Capture the cell that displays the provided text and extract its [x, y] central coordinate. 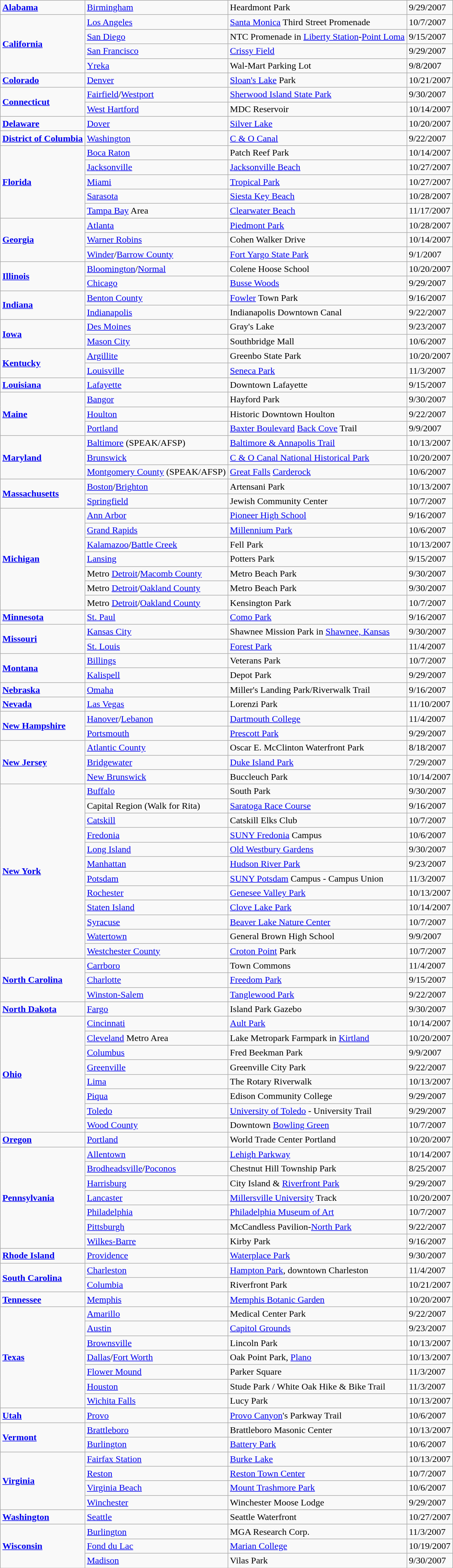
Brunswick [156, 458]
South Park [317, 791]
Chestnut Hill Township Park [317, 1169]
Houston [156, 1386]
Kalispell [156, 675]
Virginia Beach [156, 1488]
Atlantic County [156, 748]
Iowa [43, 334]
C & O Canal National Historical Park [317, 458]
Millersville University Track [317, 1198]
Portsmouth [156, 733]
Parker Square [317, 1372]
Syracuse [156, 922]
SUNY Potsdam Campus - Campus Union [317, 878]
Fairfax Station [156, 1459]
Silver Lake [317, 124]
Lake Metropark Farmpark in Kirtland [317, 1038]
Long Island [156, 849]
New York [43, 871]
Massachusetts [43, 494]
Pennsylvania [43, 1198]
Winston-Salem [156, 994]
Prescott Park [317, 733]
Lorenzi Park [317, 704]
Kentucky [43, 363]
Burke Lake [317, 1459]
Watertown [156, 937]
Jacksonville Beach [317, 167]
Catskill Elks Club [317, 820]
Montgomery County (SPEAK/AFSP) [156, 472]
Medical Center Park [317, 1314]
Seneca Park [317, 370]
Delaware [43, 124]
California [43, 44]
Oscar E. McClinton Waterfront Park [317, 748]
Warner Robins [156, 240]
Potters Park [317, 559]
Reston [156, 1473]
Tropical Park [317, 182]
Atlanta [156, 225]
St. Louis [156, 646]
Indianapolis Downtown Canal [317, 312]
Bridgewater [156, 762]
Mount Trashmore Park [317, 1488]
Capital Region (Walk for Rita) [156, 806]
New Hampshire [43, 726]
Hayford Park [317, 399]
New Jersey [43, 762]
9/1/2007 [430, 254]
Lincoln Park [317, 1343]
Piqua [156, 1096]
Wal-Mart Parking Lot [317, 66]
Hampton Park, downtown Charleston [317, 1270]
Boston/Brighton [156, 487]
Buffalo [156, 791]
Pioneer High School [317, 516]
Provo [156, 1415]
Sarasota [156, 196]
Westchester County [156, 951]
Florida [43, 182]
Riverfront Park [317, 1285]
Omaha [156, 690]
Louisiana [43, 385]
Croton Point Park [317, 951]
Reston Town Center [317, 1473]
Dover [156, 124]
Oregon [43, 1140]
Chicago [156, 283]
Fond du Lac [156, 1546]
Wichita Falls [156, 1401]
Indiana [43, 305]
Crissy Field [317, 51]
Bloomington/Normal [156, 269]
McCandless Pavilion-North Park [317, 1227]
San Diego [156, 37]
Lansing [156, 559]
Baxter Boulevard Back Cove Trail [317, 429]
Lancaster [156, 1198]
Des Moines [156, 327]
Brownsville [156, 1343]
Edison Community College [317, 1096]
University of Toledo - University Trail [317, 1111]
Las Vegas [156, 704]
Winchester Moose Lodge [317, 1502]
Denver [156, 80]
Boca Raton [156, 153]
11/17/2007 [430, 211]
Winchester [156, 1502]
MGA Research Corp. [317, 1531]
Vilas Park [317, 1560]
Missouri [43, 639]
Montana [43, 668]
Buccleuch Park [317, 777]
Potsdam [156, 878]
Fell Park [317, 545]
Rhode Island [43, 1256]
Jewish Community Center [317, 501]
Miami [156, 182]
Lima [156, 1081]
Cleveland Metro Area [156, 1038]
Tennessee [43, 1299]
Sherwood Island State Park [317, 95]
Clove Lake Park [317, 908]
Marian College [317, 1546]
Provo Canyon's Parkway Trail [317, 1415]
Heardmont Park [317, 8]
Duke Island Park [317, 762]
Capitol Grounds [317, 1328]
North Dakota [43, 1009]
Shawnee Mission Park in Shawnee, Kansas [317, 631]
Wisconsin [43, 1546]
Santa Monica Third Street Promenade [317, 22]
Downtown Lafayette [317, 385]
Charlotte [156, 980]
Patch Reef Park [317, 153]
Alabama [43, 8]
Seattle [156, 1517]
Winder/Barrow County [156, 254]
Metro Detroit/Macomb County [156, 574]
8/18/2007 [430, 748]
8/25/2007 [430, 1169]
Fowler Town Park [317, 298]
SUNY Fredonia Campus [317, 835]
Tampa Bay Area [156, 211]
Ann Arbor [156, 516]
West Hartford [156, 109]
Harrisburg [156, 1183]
Benton County [156, 298]
Texas [43, 1357]
Old Westbury Gardens [317, 849]
Greenville [156, 1067]
Minnesota [43, 617]
Fairfield/Westport [156, 95]
Staten Island [156, 908]
Nevada [43, 704]
Fredonia [156, 835]
Stude Park / White Oak Hike & Bike Trail [317, 1386]
Birmingham [156, 8]
Town Commons [317, 966]
Maryland [43, 458]
Louisville [156, 370]
Cohen Walker Drive [317, 240]
Busse Woods [317, 283]
North Carolina [43, 980]
Piedmont Park [317, 225]
Oak Point Park, Plano [317, 1358]
Charleston [156, 1270]
Siesta Key Beach [317, 196]
Los Angeles [156, 22]
Madison [156, 1560]
Seattle Waterfront [317, 1517]
Veterans Park [317, 661]
Sloan's Lake Park [317, 80]
NTC Promenade in Liberty Station-Point Loma [317, 37]
Millennium Park [317, 530]
Utah [43, 1415]
Kirby Park [317, 1241]
Dallas/Fort Worth [156, 1358]
Greenville City Park [317, 1067]
Colene Hoose School [317, 269]
Como Park [317, 617]
Waterplace Park [317, 1256]
Pittsburgh [156, 1227]
7/29/2007 [430, 762]
Indianapolis [156, 312]
Philadelphia Museum of Art [317, 1212]
Lafayette [156, 385]
Kensington Park [317, 602]
Fort Yargo State Park [317, 254]
Flower Mound [156, 1372]
Beaver Lake Nature Center [317, 922]
Columbus [156, 1052]
Wood County [156, 1125]
Philadelphia [156, 1212]
Manhattan [156, 864]
Catskill [156, 820]
Greenbo State Park [317, 356]
Bangor [156, 399]
Baltimore & Annapolis Trail [317, 443]
The Rotary Riverwalk [317, 1081]
Jacksonville [156, 167]
Downtown Bowling Green [317, 1125]
Depot Park [317, 675]
Amarillo [156, 1314]
Billings [156, 661]
Wilkes-Barre [156, 1241]
Illinois [43, 276]
Ohio [43, 1074]
Mason City [156, 341]
Lucy Park [317, 1401]
Hudson River Park [317, 864]
New Brunswick [156, 777]
Houlton [156, 414]
Historic Downtown Houlton [317, 414]
Memphis Botanic Garden [317, 1299]
C & O Canal [317, 138]
Grand Rapids [156, 530]
Colorado [43, 80]
Artensani Park [317, 487]
Argillite [156, 356]
District of Columbia [43, 138]
Baltimore (SPEAK/AFSP) [156, 443]
Toledo [156, 1111]
Southbridge Mall [317, 341]
Kalamazoo/Battle Creek [156, 545]
MDC Reservoir [317, 109]
Yreka [156, 66]
Carrboro [156, 966]
11/10/2007 [430, 704]
Vermont [43, 1437]
Fred Beekman Park [317, 1052]
Virginia [43, 1481]
Georgia [43, 240]
City Island & Riverfront Park [317, 1183]
Clearwater Beach [317, 211]
World Trade Center Portland [317, 1140]
Rochester [156, 893]
Providence [156, 1256]
Nebraska [43, 690]
Brodheadsville/Poconos [156, 1169]
Connecticut [43, 102]
10/19/2007 [430, 1546]
Springfield [156, 501]
Great Falls Carderock [317, 472]
Island Park Gazebo [317, 1009]
Fargo [156, 1009]
Michigan [43, 559]
Brattleboro [156, 1430]
Tanglewood Park [317, 994]
Brattleboro Masonic Center [317, 1430]
Hanover/Lebanon [156, 719]
General Brown High School [317, 937]
South Carolina [43, 1277]
Forest Park [317, 646]
Allentown [156, 1154]
Dartmouth College [317, 719]
San Francisco [156, 51]
Gray's Lake [317, 327]
9/8/2007 [430, 66]
St. Paul [156, 617]
Saratoga Race Course [317, 806]
Maine [43, 414]
Genesee Valley Park [317, 893]
Columbia [156, 1285]
Lehigh Parkway [317, 1154]
Austin [156, 1328]
Ault Park [317, 1023]
Cincinnati [156, 1023]
Freedom Park [317, 980]
Kansas City [156, 631]
Battery Park [317, 1444]
Memphis [156, 1299]
Miller's Landing Park/Riverwalk Trail [317, 690]
